Locate the cell with the specified text and output its [X, Y] center coordinate. 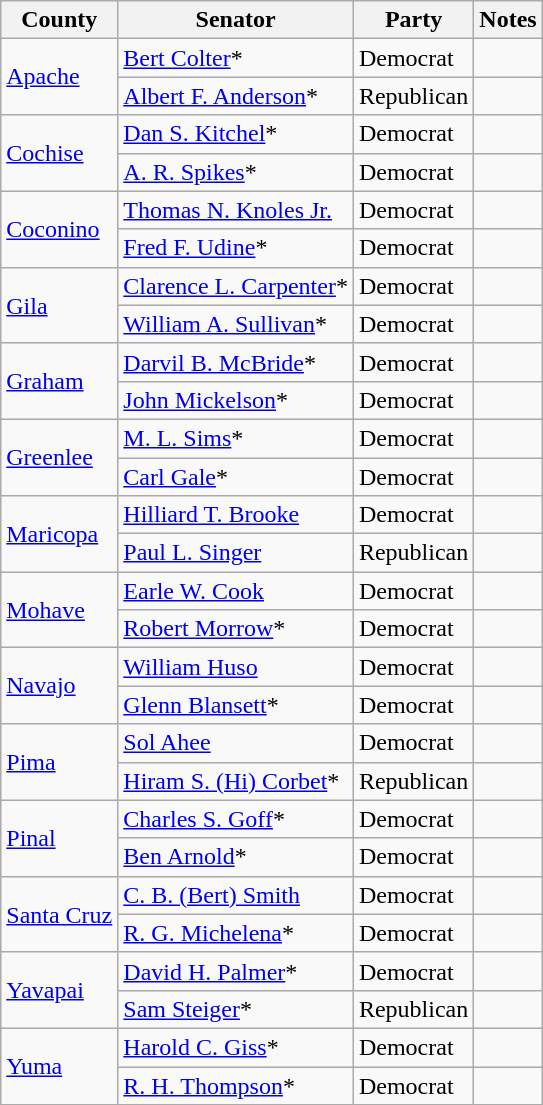
John Mickelson* [236, 400]
Party [413, 20]
Yuma [60, 1066]
Darvil B. McBride* [236, 362]
William A. Sullivan* [236, 324]
Maricopa [60, 534]
C. B. (Bert) Smith [236, 895]
Carl Gale* [236, 477]
Mohave [60, 610]
Pinal [60, 838]
Santa Cruz [60, 914]
Greenlee [60, 457]
A. R. Spikes* [236, 172]
Senator [236, 20]
Dan S. Kitchel* [236, 134]
Fred F. Udine* [236, 248]
Earle W. Cook [236, 591]
Ben Arnold* [236, 857]
Hiram S. (Hi) Corbet* [236, 781]
R. H. Thompson* [236, 1085]
R. G. Michelena* [236, 933]
M. L. Sims* [236, 438]
Yavapai [60, 990]
Graham [60, 381]
Albert F. Anderson* [236, 96]
Apache [60, 77]
Pima [60, 762]
Bert Colter* [236, 58]
Sol Ahee [236, 743]
Sam Steiger* [236, 1009]
Harold C. Giss* [236, 1047]
Thomas N. Knoles Jr. [236, 210]
Notes [508, 20]
Gila [60, 305]
David H. Palmer* [236, 971]
Cochise [60, 153]
Glenn Blansett* [236, 705]
William Huso [236, 667]
Hilliard T. Brooke [236, 515]
County [60, 20]
Charles S. Goff* [236, 819]
Navajo [60, 686]
Paul L. Singer [236, 553]
Robert Morrow* [236, 629]
Coconino [60, 229]
Clarence L. Carpenter* [236, 286]
